Determine the [x, y] coordinate at the center of the cell enclosing the given text.  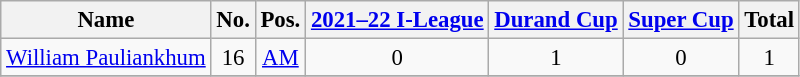
Name [106, 20]
William Pauliankhum [106, 58]
Super Cup [681, 20]
Total [769, 20]
Durand Cup [556, 20]
16 [233, 58]
No. [233, 20]
AM [280, 58]
2021–22 I-League [398, 20]
Pos. [280, 20]
